Detect which cell encompasses the target text, then output its [x, y] center coordinate. 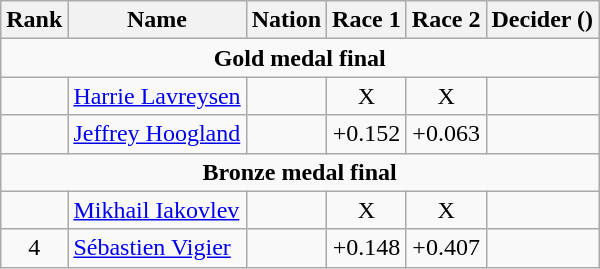
Mikhail Iakovlev [157, 210]
Nation [286, 20]
+0.063 [446, 134]
Decider () [542, 20]
Harrie Lavreysen [157, 96]
Gold medal final [300, 58]
Name [157, 20]
Race 2 [446, 20]
Sébastien Vigier [157, 248]
+0.148 [367, 248]
4 [34, 248]
Jeffrey Hoogland [157, 134]
+0.152 [367, 134]
Race 1 [367, 20]
+0.407 [446, 248]
Rank [34, 20]
Bronze medal final [300, 172]
